Identify which cell holds the provided text, then report its (x, y) central coordinate. 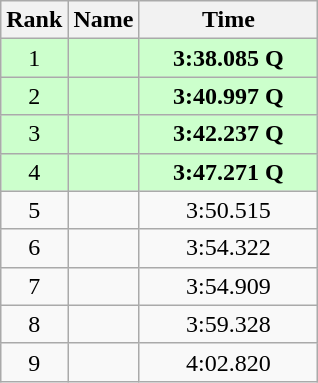
9 (34, 362)
6 (34, 248)
3:50.515 (228, 210)
3 (34, 134)
4 (34, 172)
Name (104, 20)
3:40.997 Q (228, 96)
1 (34, 58)
3:54.909 (228, 286)
2 (34, 96)
8 (34, 324)
3:59.328 (228, 324)
Time (228, 20)
5 (34, 210)
3:42.237 Q (228, 134)
7 (34, 286)
3:54.322 (228, 248)
3:38.085 Q (228, 58)
4:02.820 (228, 362)
3:47.271 Q (228, 172)
Rank (34, 20)
